Capture the cell that displays the provided text and extract its (X, Y) central coordinate. 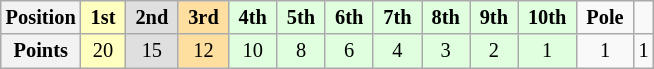
1st (104, 17)
10th (547, 17)
4 (397, 51)
15 (152, 51)
4th (253, 17)
Position (41, 17)
Points (41, 51)
3 (446, 51)
3rd (203, 17)
9th (494, 17)
8 (301, 51)
7th (397, 17)
5th (301, 17)
20 (104, 51)
12 (203, 51)
2 (494, 51)
2nd (152, 17)
6th (349, 17)
6 (349, 51)
8th (446, 17)
10 (253, 51)
Pole (604, 17)
